Capture the cell that displays the provided text and extract its [x, y] central coordinate. 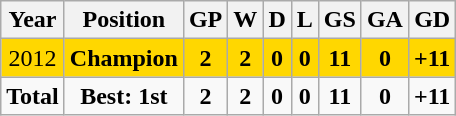
D [277, 20]
Best: 1st [124, 96]
Position [124, 20]
L [304, 20]
GS [340, 20]
GD [432, 20]
Total [33, 96]
2012 [33, 58]
Year [33, 20]
GP [205, 20]
GA [384, 20]
Champion [124, 58]
W [246, 20]
